Locate the cell with the specified text and output its [x, y] center coordinate. 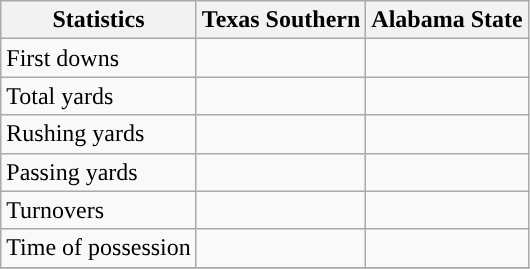
Statistics [99, 20]
Passing yards [99, 172]
Alabama State [447, 20]
First downs [99, 58]
Turnovers [99, 210]
Rushing yards [99, 134]
Time of possession [99, 248]
Texas Southern [281, 20]
Total yards [99, 96]
